From the cell containing the given text, extract its center point as [X, Y] coordinate. 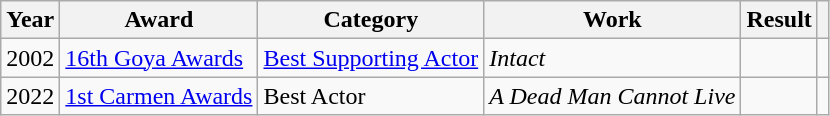
Year [30, 20]
Best Supporting Actor [371, 58]
Best Actor [371, 96]
2002 [30, 58]
Intact [612, 58]
Work [612, 20]
Category [371, 20]
1st Carmen Awards [159, 96]
16th Goya Awards [159, 58]
A Dead Man Cannot Live [612, 96]
Result [779, 20]
Award [159, 20]
2022 [30, 96]
